Provide the [x, y] coordinate of the cell's center where the given text is located.  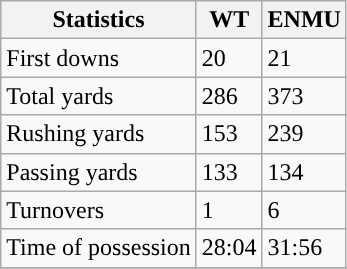
Total yards [99, 96]
239 [304, 134]
Passing yards [99, 172]
First downs [99, 58]
286 [229, 96]
134 [304, 172]
28:04 [229, 248]
ENMU [304, 20]
373 [304, 96]
Statistics [99, 20]
20 [229, 58]
133 [229, 172]
6 [304, 210]
Rushing yards [99, 134]
153 [229, 134]
WT [229, 20]
Time of possession [99, 248]
Turnovers [99, 210]
31:56 [304, 248]
21 [304, 58]
1 [229, 210]
